Identify which cell holds the provided text, then report its (x, y) central coordinate. 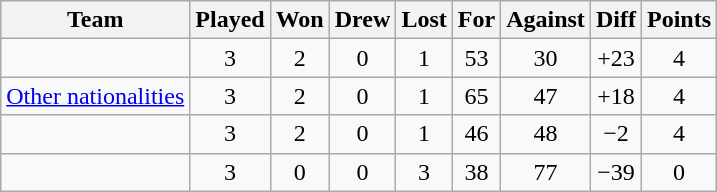
+18 (616, 96)
46 (476, 134)
Diff (616, 20)
Won (300, 20)
Against (546, 20)
53 (476, 58)
Lost (424, 20)
−2 (616, 134)
+23 (616, 58)
Points (678, 20)
48 (546, 134)
Team (96, 20)
Drew (362, 20)
77 (546, 172)
Played (230, 20)
38 (476, 172)
47 (546, 96)
30 (546, 58)
Other nationalities (96, 96)
65 (476, 96)
For (476, 20)
−39 (616, 172)
